Return [x, y] of the center of cell containing provided text 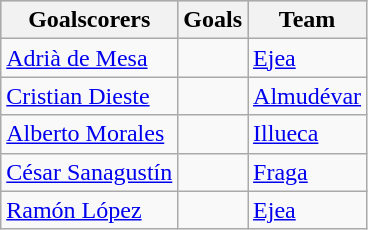
Illueca [308, 134]
Almudévar [308, 96]
César Sanagustín [90, 172]
Goalscorers [90, 20]
Fraga [308, 172]
Ramón López [90, 210]
Team [308, 20]
Adrià de Mesa [90, 58]
Goals [213, 20]
Alberto Morales [90, 134]
Cristian Dieste [90, 96]
